Return [x, y] of the center of cell containing provided text 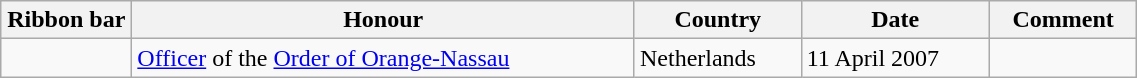
Comment [1062, 20]
Officer of the Order of Orange-Nassau [384, 58]
Ribbon bar [66, 20]
Netherlands [718, 58]
11 April 2007 [895, 58]
Country [718, 20]
Date [895, 20]
Honour [384, 20]
